For the text-containing cell, return its midpoint in (X, Y) coordinate format. 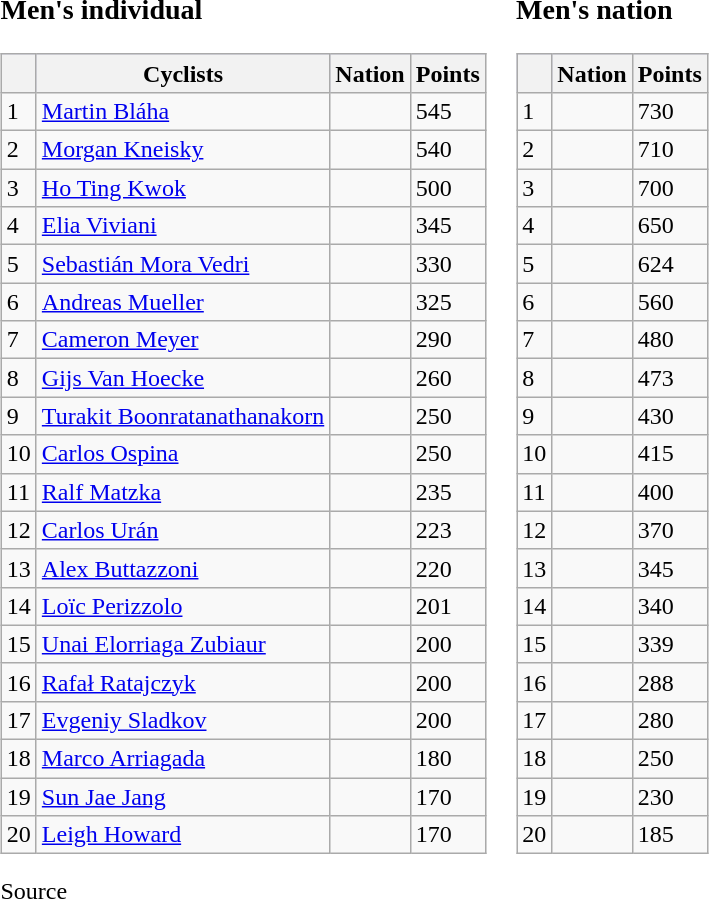
Marco Arriagada (182, 759)
540 (448, 150)
Carlos Urán (182, 530)
Martin Bláha (182, 111)
545 (448, 111)
339 (670, 644)
Gijs Van Hoecke (182, 378)
Evgeniy Sladkov (182, 720)
430 (670, 416)
415 (670, 454)
650 (670, 226)
223 (448, 530)
Sebastián Mora Vedri (182, 264)
Carlos Ospina (182, 454)
Alex Buttazzoni (182, 568)
Ho Ting Kwok (182, 188)
Cameron Meyer (182, 340)
330 (448, 264)
500 (448, 188)
260 (448, 378)
Ralf Matzka (182, 492)
Leigh Howard (182, 835)
Turakit Boonratanathanakorn (182, 416)
370 (670, 530)
230 (670, 797)
Morgan Kneisky (182, 150)
180 (448, 759)
290 (448, 340)
730 (670, 111)
480 (670, 340)
Loïc Perizzolo (182, 606)
201 (448, 606)
Rafał Ratajczyk (182, 682)
235 (448, 492)
340 (670, 606)
473 (670, 378)
288 (670, 682)
Sun Jae Jang (182, 797)
220 (448, 568)
Unai Elorriaga Zubiaur (182, 644)
624 (670, 264)
400 (670, 492)
Cyclists (182, 73)
185 (670, 835)
560 (670, 302)
700 (670, 188)
710 (670, 150)
Andreas Mueller (182, 302)
325 (448, 302)
280 (670, 720)
Elia Viviani (182, 226)
